Pinpoint the cell where the given text exists, returning its [x, y] midpoint coordinate. 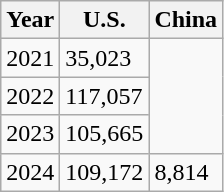
Year [30, 20]
China [186, 20]
8,814 [186, 172]
2021 [30, 58]
2023 [30, 134]
35,023 [104, 58]
2024 [30, 172]
117,057 [104, 96]
U.S. [104, 20]
105,665 [104, 134]
109,172 [104, 172]
2022 [30, 96]
